Detect which cell encompasses the target text, then output its [x, y] center coordinate. 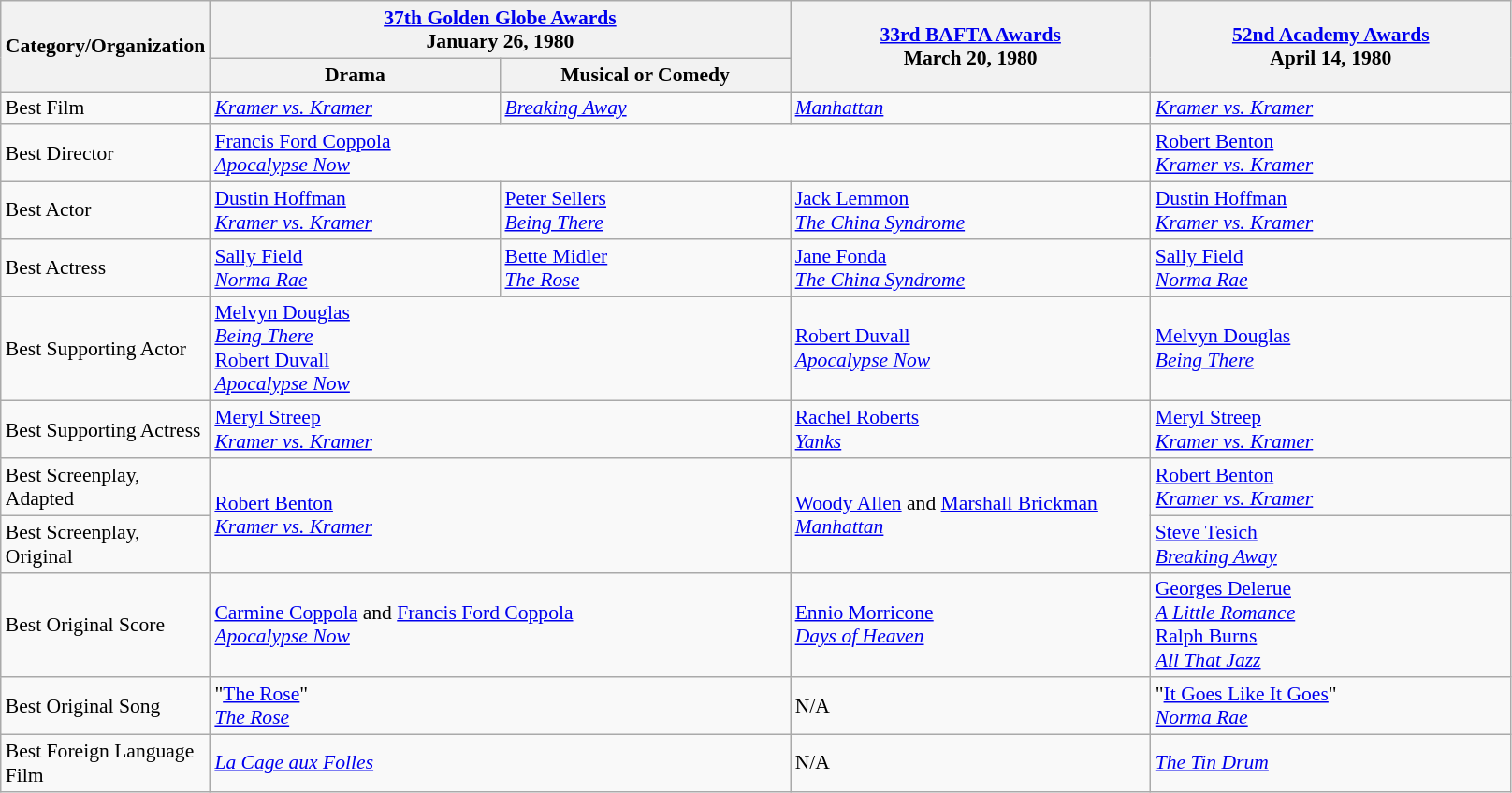
"The Rose"The Rose [500, 707]
Jane FondaThe China Syndrome [971, 267]
Jack LemmonThe China Syndrome [971, 211]
Woody Allen and Marshall BrickmanManhattan [971, 515]
Melvyn DouglasBeing There [1330, 349]
Best Director [106, 153]
33rd BAFTA AwardsMarch 20, 1980 [971, 47]
Best Original Score [106, 625]
Best Supporting Actress [106, 430]
Best Supporting Actor [106, 349]
Manhattan [971, 108]
Robert DuvallApocalypse Now [971, 349]
Musical or Comedy [645, 75]
Category/Organization [106, 47]
The Tin Drum [1330, 763]
Francis Ford CoppolaApocalypse Now [679, 153]
37th Golden Globe AwardsJanuary 26, 1980 [500, 30]
Georges DelerueA Little RomanceRalph BurnsAll That Jazz [1330, 625]
Best Film [106, 108]
Best Actress [106, 267]
Best Original Song [106, 707]
Best Actor [106, 211]
Peter SellersBeing There [645, 211]
Melvyn DouglasBeing ThereRobert DuvallApocalypse Now [500, 349]
Best Foreign Language Film [106, 763]
52nd Academy AwardsApril 14, 1980 [1330, 47]
Carmine Coppola and Francis Ford CoppolaApocalypse Now [500, 625]
Best Screenplay, Original [106, 544]
Drama [355, 75]
"It Goes Like It Goes"Norma Rae [1330, 707]
Ennio MorriconeDays of Heaven [971, 625]
Bette MidlerThe Rose [645, 267]
Best Screenplay, Adapted [106, 486]
Steve TesichBreaking Away [1330, 544]
Breaking Away [645, 108]
La Cage aux Folles [500, 763]
Rachel RobertsYanks [971, 430]
